Return the (x, y) coordinate for the center point of the cell that contains the specified text.  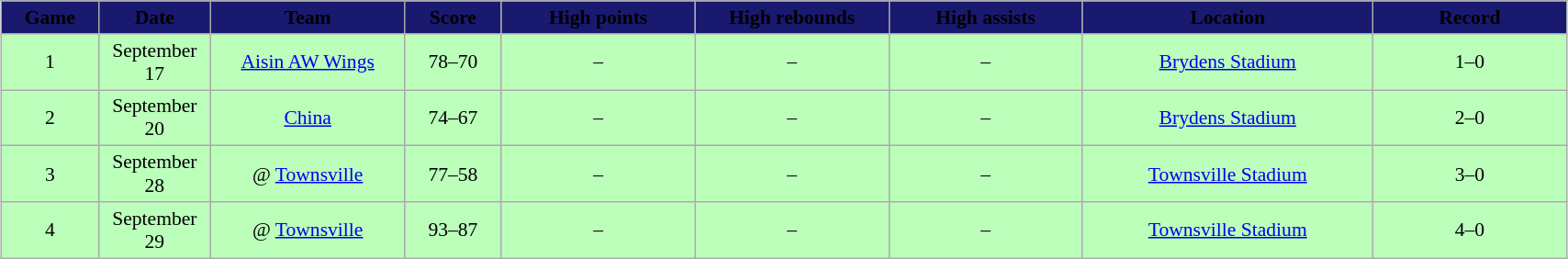
Date (154, 17)
High rebounds (791, 17)
4 (50, 230)
1 (50, 62)
September 17 (154, 62)
Aisin AW Wings (308, 62)
Record (1469, 17)
77–58 (454, 175)
Location (1227, 17)
93–87 (454, 230)
High points (599, 17)
Score (454, 17)
3–0 (1469, 175)
High assists (986, 17)
74–67 (454, 118)
September 28 (154, 175)
1–0 (1469, 62)
September 20 (154, 118)
Game (50, 17)
2 (50, 118)
China (308, 118)
4–0 (1469, 230)
2–0 (1469, 118)
September 29 (154, 230)
78–70 (454, 62)
3 (50, 175)
Team (308, 17)
